Locate the cell with the specified text and output its [X, Y] center coordinate. 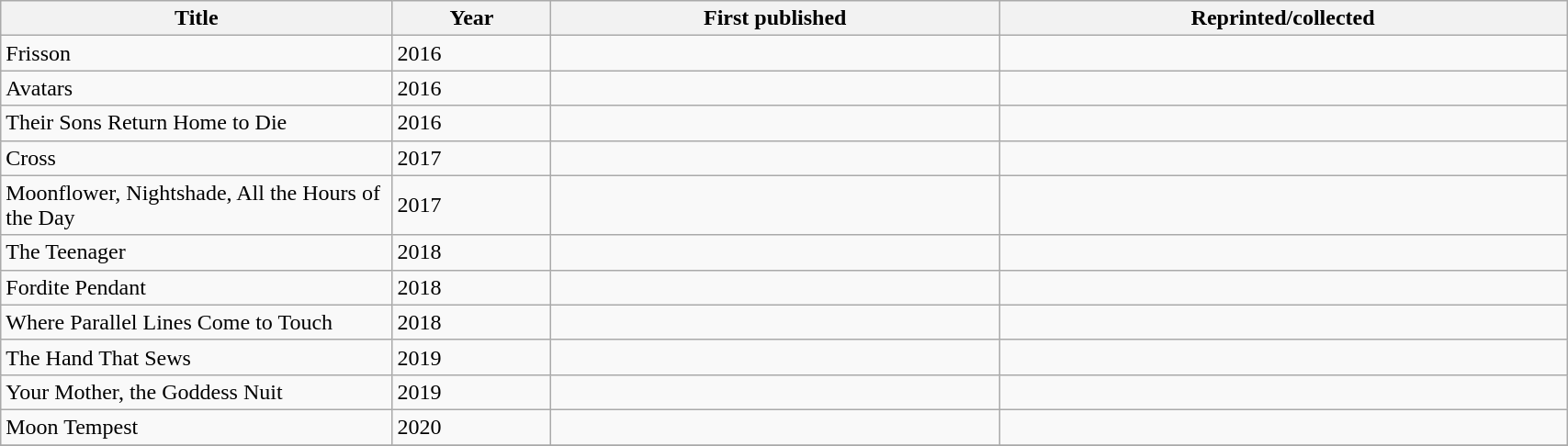
Fordite Pendant [197, 287]
Where Parallel Lines Come to Touch [197, 322]
First published [775, 18]
Title [197, 18]
The Teenager [197, 252]
Their Sons Return Home to Die [197, 123]
Avatars [197, 88]
Moon Tempest [197, 427]
Your Mother, the Goddess Nuit [197, 392]
Moonflower, Nightshade, All the Hours of the Day [197, 206]
2020 [472, 427]
The Hand That Sews [197, 357]
Reprinted/collected [1283, 18]
Frisson [197, 53]
Cross [197, 158]
Year [472, 18]
